Determine the [X, Y] coordinate at the center of the cell enclosing the given text.  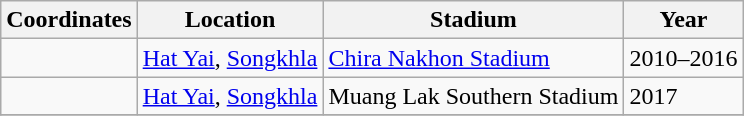
Muang Lak Southern Stadium [474, 96]
Location [230, 20]
Year [684, 20]
2010–2016 [684, 58]
Stadium [474, 20]
2017 [684, 96]
Coordinates [69, 20]
Chira Nakhon Stadium [474, 58]
